Identify which cell holds the provided text, then report its [X, Y] central coordinate. 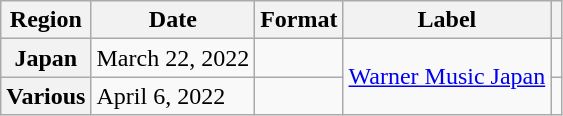
Label [447, 20]
Japan [46, 58]
April 6, 2022 [173, 96]
Warner Music Japan [447, 77]
March 22, 2022 [173, 58]
Various [46, 96]
Format [299, 20]
Date [173, 20]
Region [46, 20]
